Determine the (X, Y) coordinate at the center of the cell enclosing the given text.  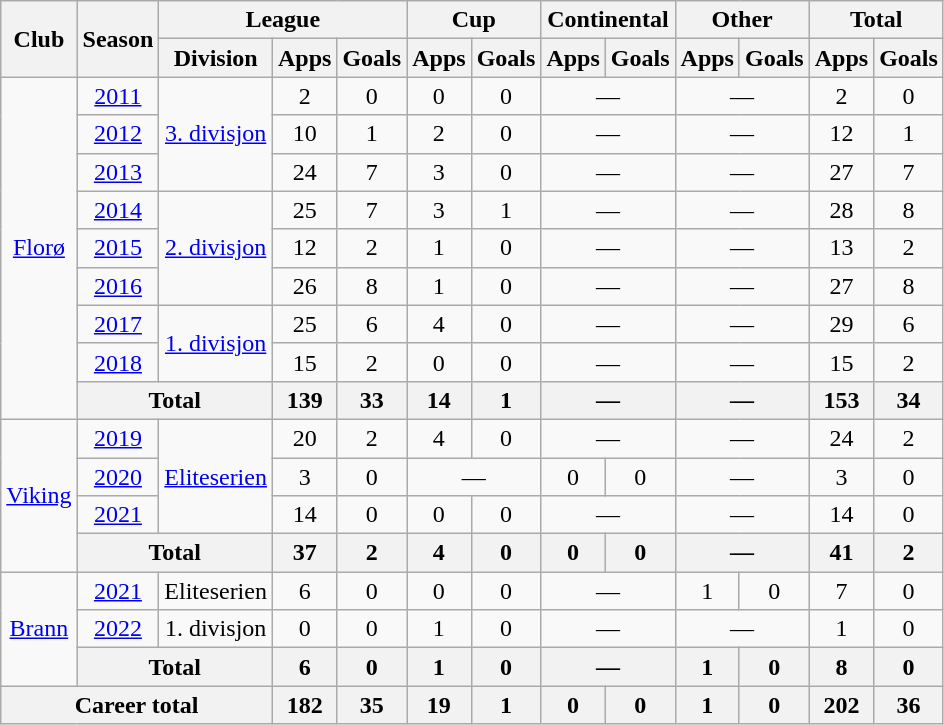
33 (372, 400)
3. divisjon (216, 134)
Cup (474, 20)
Other (742, 20)
182 (304, 705)
139 (304, 400)
2017 (118, 324)
34 (909, 400)
2012 (118, 134)
2014 (118, 210)
2018 (118, 362)
19 (439, 705)
41 (841, 553)
202 (841, 705)
Viking (39, 495)
29 (841, 324)
26 (304, 286)
2019 (118, 438)
37 (304, 553)
Season (118, 39)
Florø (39, 248)
Brann (39, 629)
2011 (118, 96)
Continental (608, 20)
13 (841, 248)
2013 (118, 172)
153 (841, 400)
Division (216, 58)
Career total (137, 705)
2015 (118, 248)
28 (841, 210)
League (283, 20)
20 (304, 438)
2022 (118, 629)
2016 (118, 286)
2020 (118, 477)
Club (39, 39)
35 (372, 705)
10 (304, 134)
36 (909, 705)
2. divisjon (216, 248)
